Return [x, y] of the center of cell containing provided text 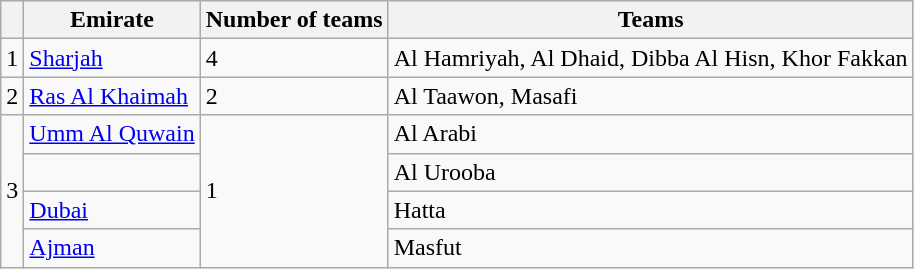
Number of teams [294, 20]
Sharjah [112, 58]
Dubai [112, 210]
Emirate [112, 20]
Ras Al Khaimah [112, 96]
Al Urooba [650, 172]
Umm Al Quwain [112, 134]
3 [12, 191]
Al Taawon, Masafi [650, 96]
Al Hamriyah, Al Dhaid, Dibba Al Hisn, Khor Fakkan [650, 58]
4 [294, 58]
Teams [650, 20]
Hatta [650, 210]
Ajman [112, 248]
Masfut [650, 248]
Al Arabi [650, 134]
